Scan for the cell matching the given text and deliver its (X, Y) coordinate at center. 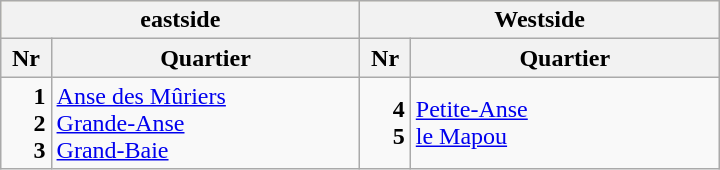
123 (26, 123)
45 (385, 123)
Anse des MûriersGrande-AnseGrand-Baie (206, 123)
Petite-Ansele Mapou (564, 123)
eastside (180, 20)
Westside (540, 20)
